For the text-containing cell, return its midpoint in [X, Y] coordinate format. 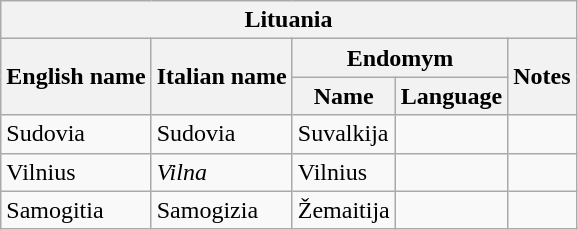
Lituania [288, 20]
Samogizia [222, 210]
English name [76, 77]
Notes [542, 77]
Vilna [222, 172]
Samogitia [76, 210]
Endomym [400, 58]
Italian name [222, 77]
Name [344, 96]
Žemaitija [344, 210]
Language [451, 96]
Suvalkija [344, 134]
